Provide the [X, Y] coordinate of the cell's center where the given text is located.  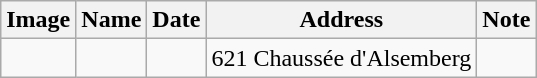
Date [176, 20]
Image [38, 20]
Address [342, 20]
621 Chaussée d'Alsemberg [342, 58]
Name [112, 20]
Note [506, 20]
